Scan for the cell matching the given text and deliver its [X, Y] coordinate at center. 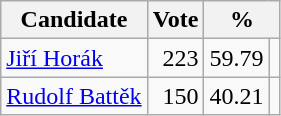
223 [176, 58]
150 [176, 96]
Vote [176, 20]
59.79 [236, 58]
Rudolf Battěk [74, 96]
% [242, 20]
40.21 [236, 96]
Candidate [74, 20]
Jiří Horák [74, 58]
